Locate the cell with the specified text and output its [X, Y] center coordinate. 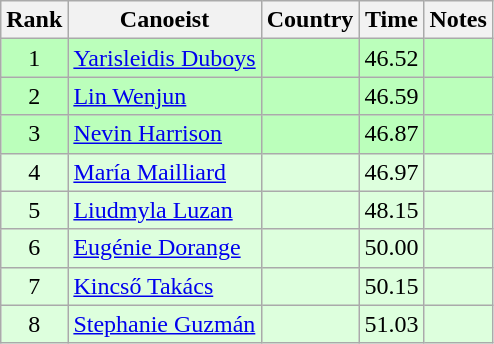
Yarisleidis Duboys [164, 58]
1 [34, 58]
4 [34, 172]
50.15 [392, 286]
7 [34, 286]
2 [34, 96]
Liudmyla Luzan [164, 210]
Kincső Takács [164, 286]
Lin Wenjun [164, 96]
Notes [458, 20]
50.00 [392, 248]
51.03 [392, 324]
8 [34, 324]
Canoeist [164, 20]
46.87 [392, 134]
48.15 [392, 210]
Time [392, 20]
46.97 [392, 172]
5 [34, 210]
46.52 [392, 58]
3 [34, 134]
Nevin Harrison [164, 134]
Country [310, 20]
6 [34, 248]
María Mailliard [164, 172]
Eugénie Dorange [164, 248]
Rank [34, 20]
46.59 [392, 96]
Stephanie Guzmán [164, 324]
